Scan for the cell matching the given text and deliver its (x, y) coordinate at center. 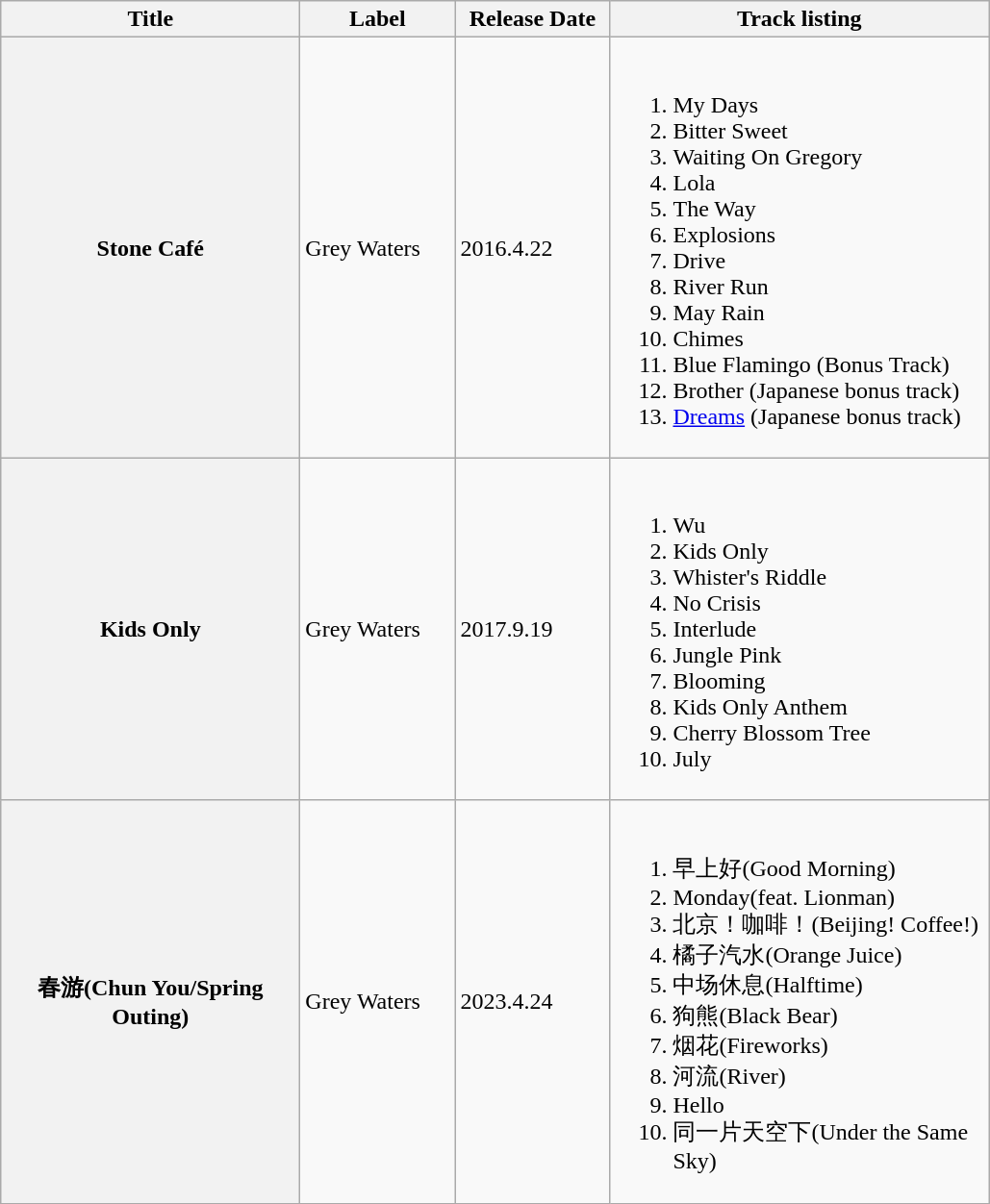
Release Date (533, 19)
Title (150, 19)
Track listing (800, 19)
春游(Chun You/Spring Outing) (150, 1002)
2023.4.24 (533, 1002)
2017.9.19 (533, 629)
Stone Café (150, 248)
Kids Only (150, 629)
Label (377, 19)
2016.4.22 (533, 248)
WuKids OnlyWhister's RiddleNo CrisisInterludeJungle PinkBloomingKids Only AnthemCherry Blossom TreeJuly (800, 629)
